From the cell containing the given text, extract its center point as (x, y) coordinate. 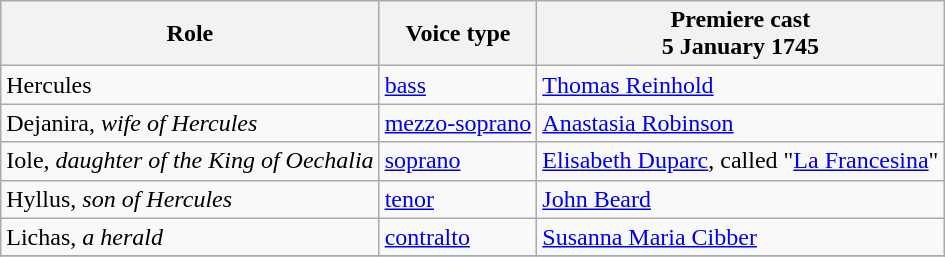
Susanna Maria Cibber (740, 237)
Premiere cast5 January 1745 (740, 34)
Anastasia Robinson (740, 123)
Elisabeth Duparc, called "La Francesina" (740, 161)
Thomas Reinhold (740, 85)
Voice type (458, 34)
Dejanira, wife of Hercules (190, 123)
mezzo-soprano (458, 123)
Hercules (190, 85)
Hyllus, son of Hercules (190, 199)
bass (458, 85)
Iole, daughter of the King of Oechalia (190, 161)
tenor (458, 199)
Lichas, a herald (190, 237)
contralto (458, 237)
soprano (458, 161)
Role (190, 34)
John Beard (740, 199)
